Locate the cell with the specified text and output its [x, y] center coordinate. 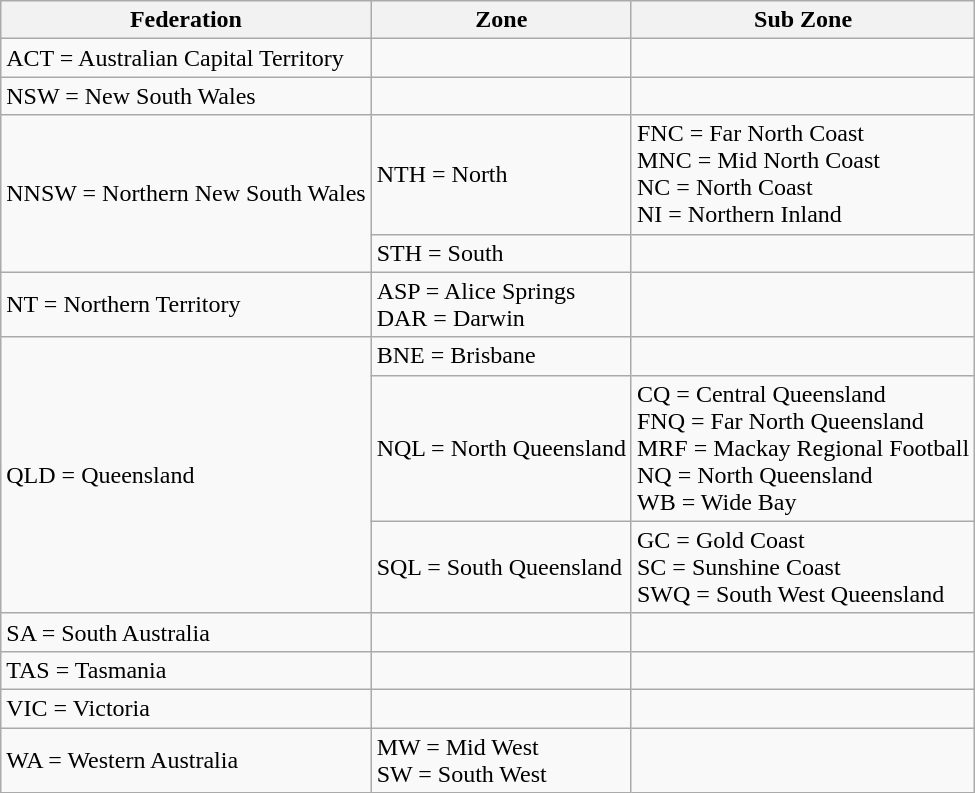
SQL = South Queensland [501, 567]
STH = South [501, 253]
TAS = Tasmania [186, 670]
GC = Gold Coast SC = Sunshine Coast SWQ = South West Queensland [802, 567]
CQ = Central Queensland FNQ = Far North Queensland MRF = Mackay Regional Football NQ = North Queensland WB = Wide Bay [802, 448]
NSW = New South Wales [186, 96]
WA = Western Australia [186, 760]
NTH = North [501, 174]
SA = South Australia [186, 632]
VIC = Victoria [186, 708]
NT = Northern Territory [186, 304]
Sub Zone [802, 20]
QLD = Queensland [186, 475]
NNSW = Northern New South Wales [186, 194]
MW = Mid West SW = South West [501, 760]
ACT = Australian Capital Territory [186, 58]
Zone [501, 20]
Federation [186, 20]
ASP = Alice Springs DAR = Darwin [501, 304]
NQL = North Queensland [501, 448]
BNE = Brisbane [501, 356]
FNC = Far North Coast MNC = Mid North Coast NC = North Coast NI = Northern Inland [802, 174]
